Find where the given text appears and provide that cell's center as (X, Y) coordinate. 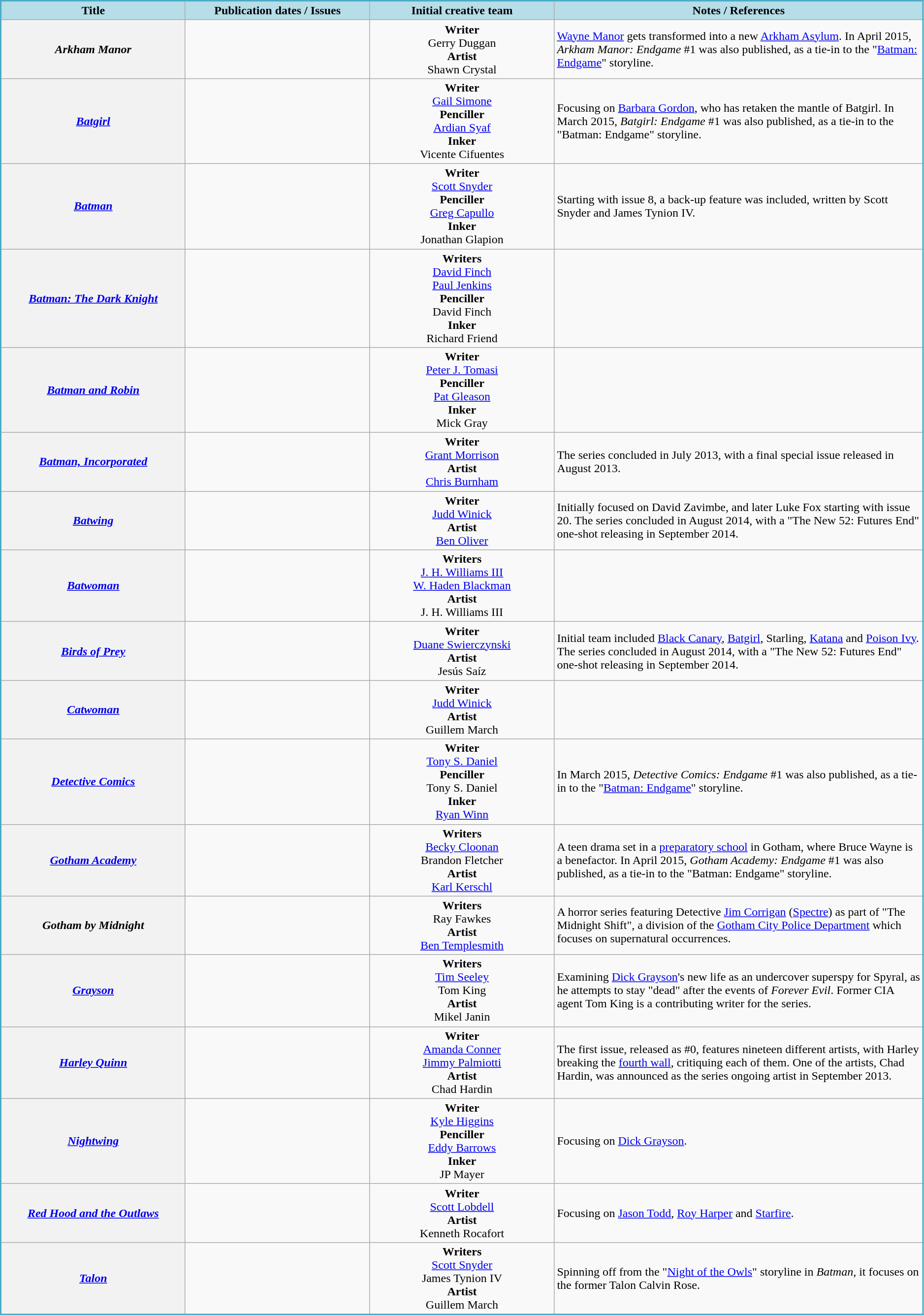
Talon (94, 1278)
WriterJudd WinickArtistGuillem March (462, 710)
Batwoman (94, 586)
Catwoman (94, 710)
WriterGail SimonePencillerArdian SyafInkerVicente Cifuentes (462, 121)
Red Hood and the Outlaws (94, 1213)
Spinning off from the "Night of the Owls" storyline in Batman, it focuses on the former Talon Calvin Rose. (739, 1278)
WritersRay FawkesArtistBen Templesmith (462, 926)
WriterAmanda ConnerJimmy PalmiottiArtistChad Hardin (462, 1062)
Batman, Incorporated (94, 462)
Gotham Academy (94, 860)
Gotham by Midnight (94, 926)
WriterScott SnyderPencillerGreg CapulloInkerJonathan Glapion (462, 206)
Batwing (94, 521)
Grayson (94, 991)
Title (94, 11)
Harley Quinn (94, 1062)
Focusing on Dick Grayson. (739, 1141)
In March 2015, Detective Comics: Endgame #1 was also published, as a tie-in to the "Batman: Endgame" storyline. (739, 782)
Batman and Robin (94, 390)
Arkham Manor (94, 49)
Birds of Prey (94, 651)
WritersScott SnyderJames Tynion IVArtistGuillem March (462, 1278)
WritersBecky CloonanBrandon FletcherArtistKarl Kerschl (462, 860)
WriterDuane SwierczynskiArtistJesús Saíz (462, 651)
Batman (94, 206)
Batgirl (94, 121)
WriterScott LobdellArtistKenneth Rocafort (462, 1213)
Batman: The Dark Knight (94, 298)
Starting with issue 8, a back-up feature was included, written by Scott Snyder and James Tynion IV. (739, 206)
Initial creative team (462, 11)
Nightwing (94, 1141)
Publication dates / Issues (278, 11)
WritersDavid FinchPaul JenkinsPencillerDavid FinchInkerRichard Friend (462, 298)
WriterTony S. DanielPencillerTony S. DanielInkerRyan Winn (462, 782)
The series concluded in July 2013, with a final special issue released in August 2013. (739, 462)
Detective Comics (94, 782)
Notes / References (739, 11)
WritersJ. H. Williams IIIW. Haden BlackmanArtistJ. H. Williams III (462, 586)
WriterGerry DugganArtistShawn Crystal (462, 49)
WriterGrant MorrisonArtistChris Burnham (462, 462)
WriterJudd WinickArtistBen Oliver (462, 521)
WritersTim SeeleyTom KingArtistMikel Janin (462, 991)
Focusing on Jason Todd, Roy Harper and Starfire. (739, 1213)
WriterKyle HigginsPencillerEddy BarrowsInkerJP Mayer (462, 1141)
WriterPeter J. TomasiPencillerPat GleasonInkerMick Gray (462, 390)
